From the cell containing the given text, extract its center point as (x, y) coordinate. 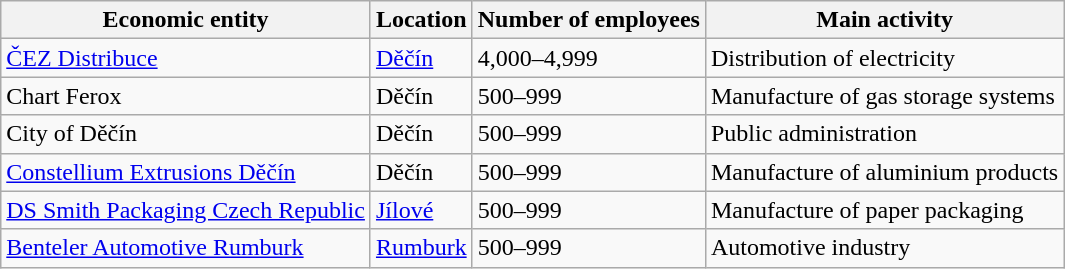
Rumburk (421, 248)
Main activity (884, 20)
Distribution of electricity (884, 58)
4,000–4,999 (588, 58)
ČEZ Distribuce (186, 58)
Manufacture of gas storage systems (884, 96)
Chart Ferox (186, 96)
Number of employees (588, 20)
City of Děčín (186, 134)
Constellium Extrusions Děčín (186, 172)
Location (421, 20)
Benteler Automotive Rumburk (186, 248)
Economic entity (186, 20)
Public administration (884, 134)
Manufacture of aluminium products (884, 172)
Manufacture of paper packaging (884, 210)
DS Smith Packaging Czech Republic (186, 210)
Jílové (421, 210)
Automotive industry (884, 248)
